Provide the [X, Y] coordinate of the cell's center where the given text is located.  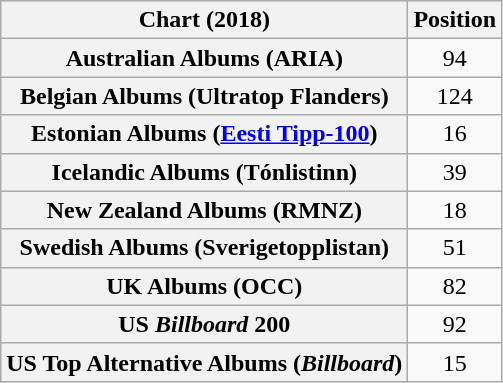
US Top Alternative Albums (Billboard) [204, 362]
51 [455, 248]
Australian Albums (ARIA) [204, 58]
16 [455, 134]
New Zealand Albums (RMNZ) [204, 210]
15 [455, 362]
US Billboard 200 [204, 324]
94 [455, 58]
Belgian Albums (Ultratop Flanders) [204, 96]
Estonian Albums (Eesti Tipp-100) [204, 134]
18 [455, 210]
82 [455, 286]
39 [455, 172]
124 [455, 96]
Chart (2018) [204, 20]
UK Albums (OCC) [204, 286]
Swedish Albums (Sverigetopplistan) [204, 248]
Position [455, 20]
Icelandic Albums (Tónlistinn) [204, 172]
92 [455, 324]
